Search for the cell housing the specified text and yield its (X, Y) center coordinate. 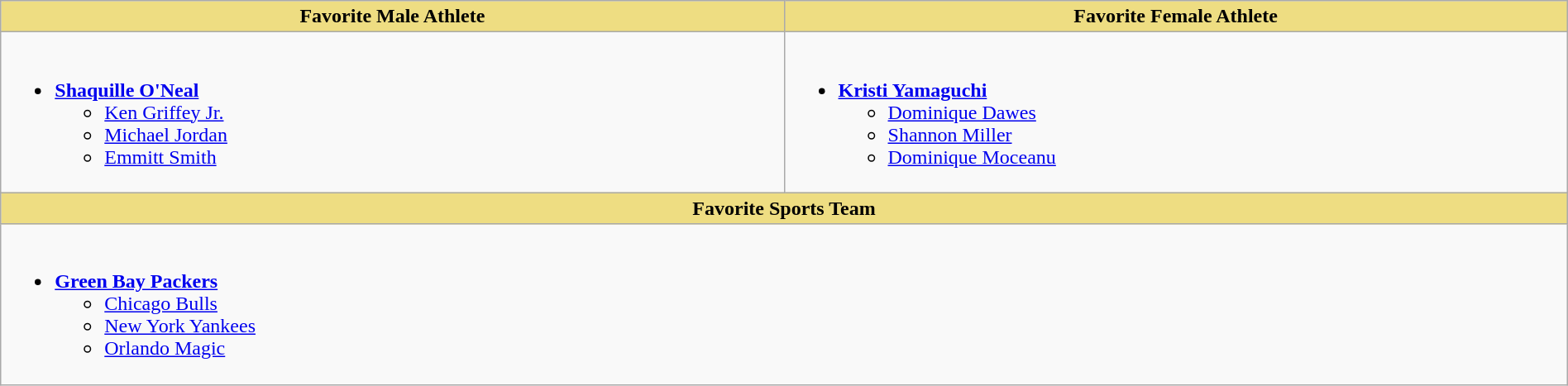
Shaquille O'NealKen Griffey Jr.Michael JordanEmmitt Smith (392, 112)
Kristi YamaguchiDominique DawesShannon MillerDominique Moceanu (1176, 112)
Favorite Male Athlete (392, 17)
Favorite Female Athlete (1176, 17)
Green Bay PackersChicago BullsNew York YankeesOrlando Magic (784, 304)
Favorite Sports Team (784, 208)
